Determine the [X, Y] coordinate at the center of the cell enclosing the given text.  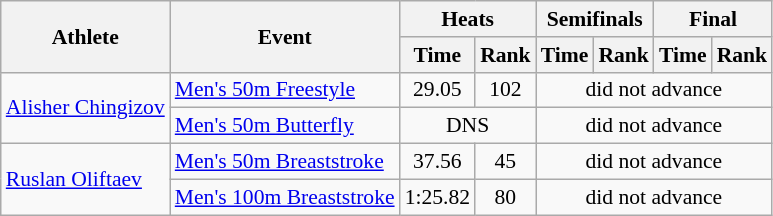
Event [285, 36]
37.56 [438, 162]
Athlete [86, 36]
80 [506, 197]
Ruslan Oliftaev [86, 180]
DNS [468, 126]
Men's 50m Breaststroke [285, 162]
Semifinals [595, 19]
102 [506, 90]
Men's 100m Breaststroke [285, 197]
Heats [468, 19]
29.05 [438, 90]
Men's 50m Freestyle [285, 90]
45 [506, 162]
Final [713, 19]
1:25.82 [438, 197]
Men's 50m Butterfly [285, 126]
Alisher Chingizov [86, 108]
